Find where the given text appears and provide that cell's center as [x, y] coordinate. 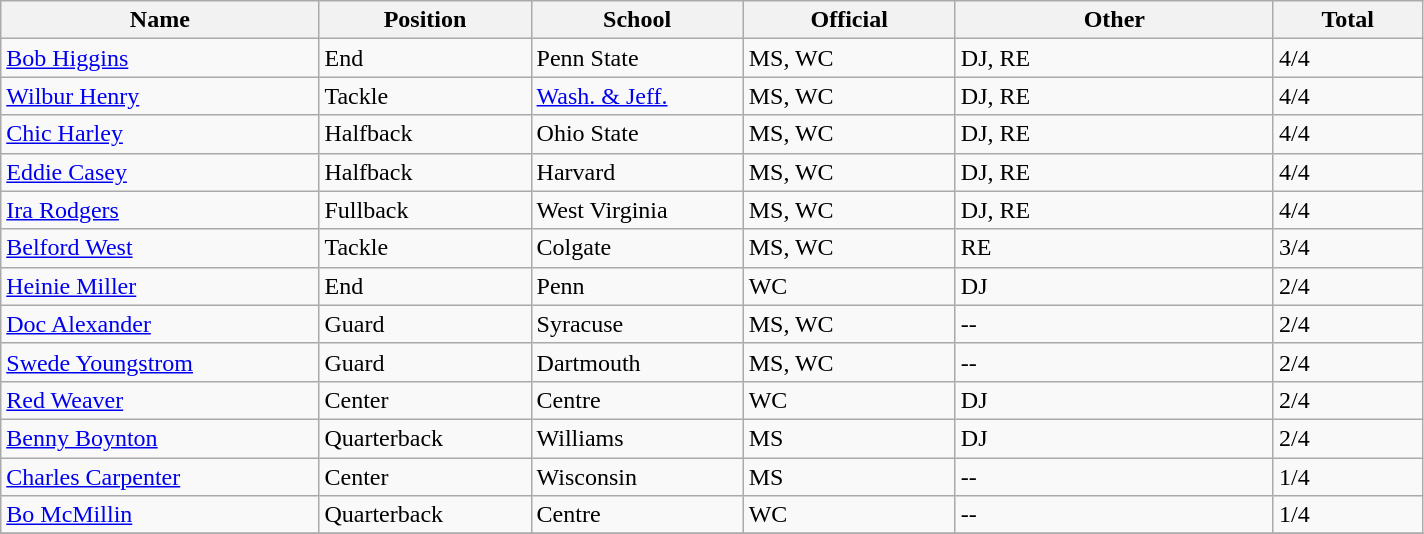
Total [1348, 20]
Eddie Casey [160, 172]
Doc Alexander [160, 324]
Red Weaver [160, 400]
West Virginia [637, 210]
Colgate [637, 248]
Dartmouth [637, 362]
Penn [637, 286]
Charles Carpenter [160, 477]
Name [160, 20]
Wilbur Henry [160, 96]
Wisconsin [637, 477]
Ira Rodgers [160, 210]
Fullback [425, 210]
Wash. & Jeff. [637, 96]
School [637, 20]
RE [1114, 248]
Harvard [637, 172]
Belford West [160, 248]
Swede Youngstrom [160, 362]
Bo McMillin [160, 515]
Benny Boynton [160, 438]
Syracuse [637, 324]
Other [1114, 20]
Official [849, 20]
Chic Harley [160, 134]
Position [425, 20]
Heinie Miller [160, 286]
Penn State [637, 58]
Williams [637, 438]
Bob Higgins [160, 58]
3/4 [1348, 248]
Ohio State [637, 134]
